For the text-containing cell, return its midpoint in [X, Y] coordinate format. 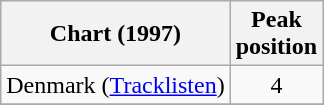
4 [276, 85]
Chart (1997) [116, 34]
Peakposition [276, 34]
Denmark (Tracklisten) [116, 85]
